Pinpoint the cell where the given text exists, returning its (x, y) midpoint coordinate. 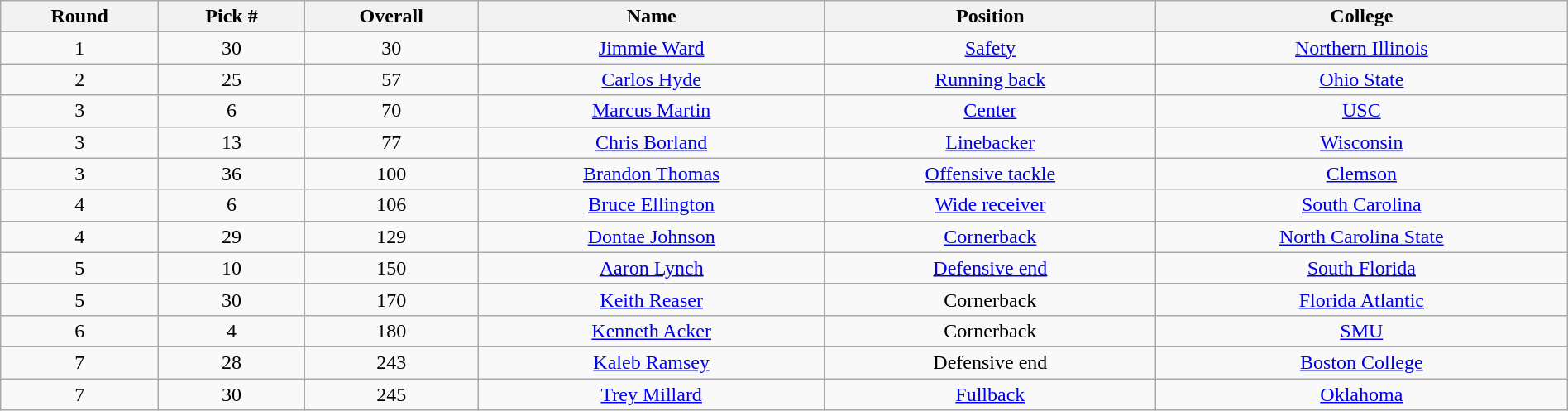
South Carolina (1361, 205)
25 (232, 79)
South Florida (1361, 268)
Running back (990, 79)
USC (1361, 111)
100 (391, 174)
57 (391, 79)
Dontae Johnson (652, 237)
36 (232, 174)
Carlos Hyde (652, 79)
106 (391, 205)
10 (232, 268)
Kenneth Acker (652, 331)
Pick # (232, 17)
Safety (990, 48)
170 (391, 299)
Ohio State (1361, 79)
Bruce Ellington (652, 205)
College (1361, 17)
Overall (391, 17)
245 (391, 394)
Brandon Thomas (652, 174)
Aaron Lynch (652, 268)
13 (232, 142)
Florida Atlantic (1361, 299)
150 (391, 268)
Jimmie Ward (652, 48)
Center (990, 111)
Marcus Martin (652, 111)
Linebacker (990, 142)
Round (79, 17)
North Carolina State (1361, 237)
Trey Millard (652, 394)
Chris Borland (652, 142)
243 (391, 362)
Oklahoma (1361, 394)
77 (391, 142)
Name (652, 17)
Position (990, 17)
180 (391, 331)
29 (232, 237)
1 (79, 48)
Clemson (1361, 174)
129 (391, 237)
2 (79, 79)
Wisconsin (1361, 142)
Offensive tackle (990, 174)
Fullback (990, 394)
28 (232, 362)
Kaleb Ramsey (652, 362)
Boston College (1361, 362)
70 (391, 111)
Wide receiver (990, 205)
Keith Reaser (652, 299)
Northern Illinois (1361, 48)
SMU (1361, 331)
